Output the [X, Y] coordinate of the center of the cell containing the given text.  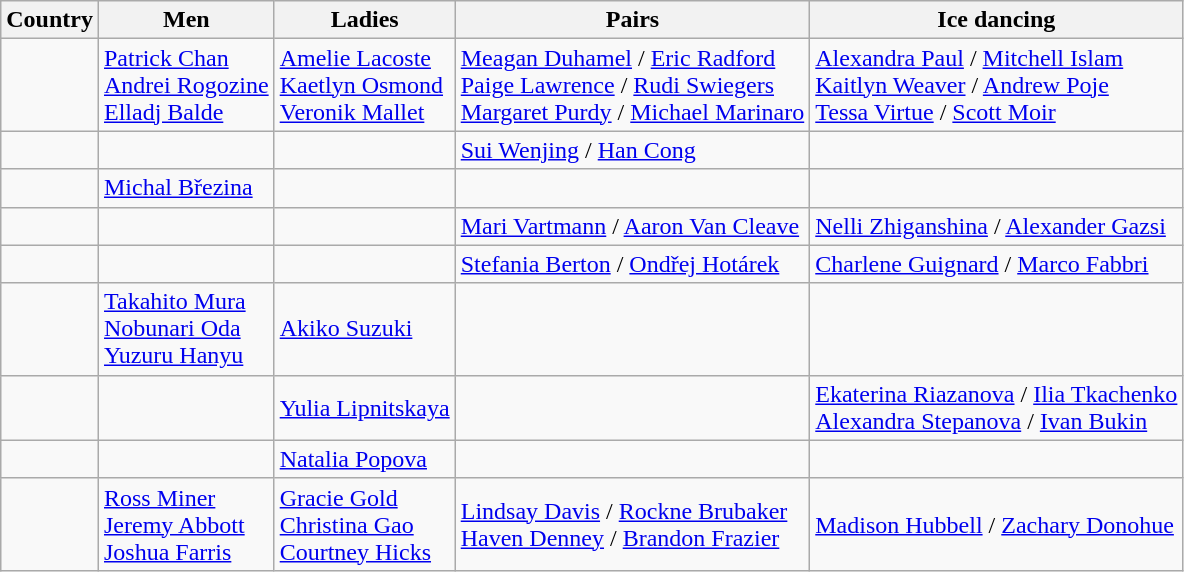
Ekaterina Riazanova / Ilia Tkachenko Alexandra Stepanova / Ivan Bukin [996, 408]
Nelli Zhiganshina / Alexander Gazsi [996, 226]
Ladies [364, 20]
Alexandra Paul / Mitchell Islam Kaitlyn Weaver / Andrew Poje Tessa Virtue / Scott Moir [996, 85]
Pairs [632, 20]
Country [50, 20]
Meagan Duhamel / Eric Radford Paige Lawrence / Rudi Swiegers Margaret Purdy / Michael Marinaro [632, 85]
Amelie Lacoste Kaetlyn Osmond Veronik Mallet [364, 85]
Yulia Lipnitskaya [364, 408]
Ross Miner Jeremy Abbott Joshua Farris [186, 524]
Mari Vartmann / Aaron Van Cleave [632, 226]
Patrick Chan Andrei Rogozine Elladj Balde [186, 85]
Ice dancing [996, 20]
Akiko Suzuki [364, 329]
Michal Březina [186, 188]
Sui Wenjing / Han Cong [632, 150]
Stefania Berton / Ondřej Hotárek [632, 264]
Lindsay Davis / Rockne Brubaker Haven Denney / Brandon Frazier [632, 524]
Madison Hubbell / Zachary Donohue [996, 524]
Charlene Guignard / Marco Fabbri [996, 264]
Natalia Popova [364, 459]
Takahito Mura Nobunari Oda Yuzuru Hanyu [186, 329]
Gracie Gold Christina Gao Courtney Hicks [364, 524]
Men [186, 20]
